Extract the [X, Y] coordinate from the center of the cell holding the provided text.  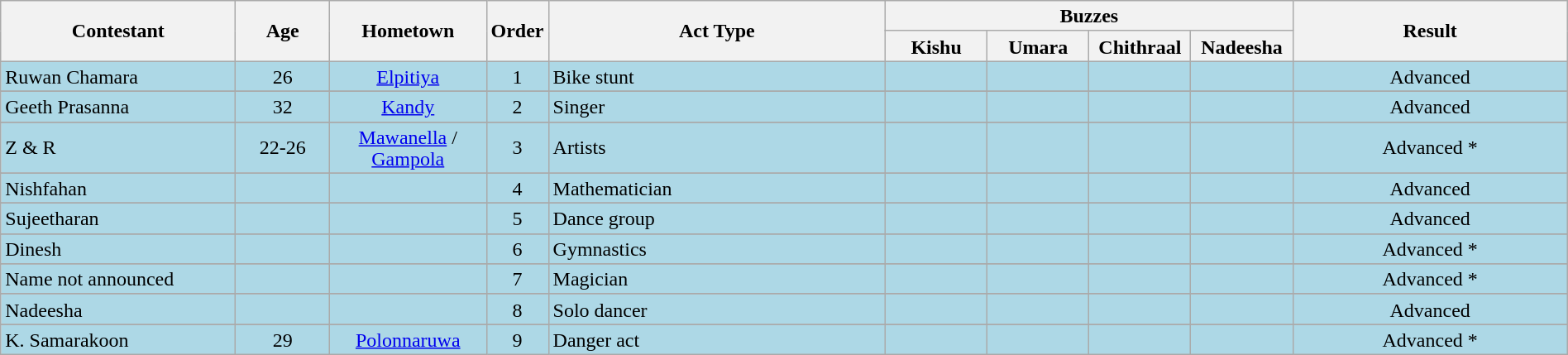
Mawanella / Gampola [409, 147]
29 [283, 339]
Contestant [118, 31]
Elpitiya [409, 76]
Age [283, 31]
Hometown [409, 31]
6 [518, 248]
Z & R [118, 147]
Buzzes [1090, 17]
Act Type [716, 31]
Singer [716, 106]
Magician [716, 280]
Bike stunt [716, 76]
Kandy [409, 106]
7 [518, 280]
Dance group [716, 218]
32 [283, 106]
Name not announced [118, 280]
Chithraal [1140, 46]
K. Samarakoon [118, 339]
2 [518, 106]
22-26 [283, 147]
26 [283, 76]
Kishu [936, 46]
Solo dancer [716, 309]
Dinesh [118, 248]
1 [518, 76]
Mathematician [716, 189]
Result [1430, 31]
3 [518, 147]
8 [518, 309]
9 [518, 339]
Ruwan Chamara [118, 76]
Polonnaruwa [409, 339]
Umara [1039, 46]
Order [518, 31]
Nishfahan [118, 189]
Danger act [716, 339]
Geeth Prasanna [118, 106]
5 [518, 218]
Gymnastics [716, 248]
Artists [716, 147]
Sujeetharan [118, 218]
4 [518, 189]
